Find where the given text appears and provide that cell's center as [X, Y] coordinate. 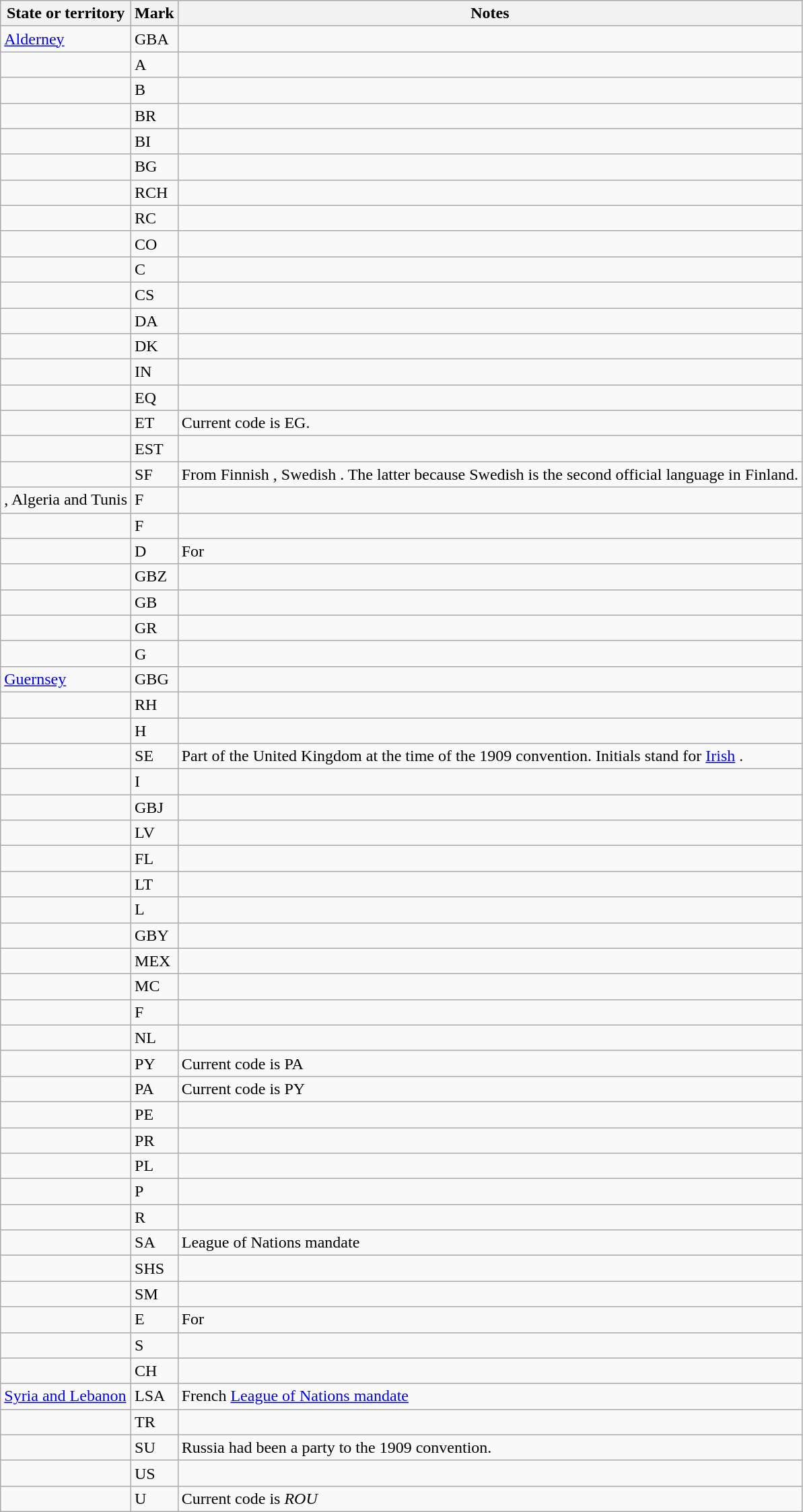
FL [155, 859]
SF [155, 474]
DA [155, 321]
PY [155, 1063]
DK [155, 347]
H [155, 730]
League of Nations mandate [490, 1243]
SM [155, 1294]
CH [155, 1371]
Guernsey [66, 679]
PE [155, 1114]
Current code is EG. [490, 423]
GBJ [155, 807]
Syria and Lebanon [66, 1396]
Current code is PY [490, 1089]
E [155, 1320]
GBZ [155, 577]
I [155, 782]
Russia had been a party to the 1909 convention. [490, 1447]
LT [155, 884]
RC [155, 218]
RH [155, 705]
French League of Nations mandate [490, 1396]
, Algeria and Tunis [66, 500]
SA [155, 1243]
Mark [155, 13]
BR [155, 116]
State or territory [66, 13]
ET [155, 423]
US [155, 1473]
LSA [155, 1396]
SE [155, 756]
From Finnish , Swedish . The latter because Swedish is the second official language in Finland. [490, 474]
PR [155, 1141]
D [155, 551]
C [155, 269]
TR [155, 1422]
BI [155, 141]
A [155, 65]
GBA [155, 39]
SU [155, 1447]
BG [155, 167]
EQ [155, 398]
Current code is ROU [490, 1499]
P [155, 1192]
GB [155, 602]
L [155, 910]
CO [155, 244]
NL [155, 1038]
Notes [490, 13]
GR [155, 628]
Part of the United Kingdom at the time of the 1909 convention. Initials stand for Irish . [490, 756]
SHS [155, 1268]
IN [155, 372]
MC [155, 986]
U [155, 1499]
CS [155, 295]
Current code is PA [490, 1063]
RCH [155, 192]
GBG [155, 679]
GBY [155, 935]
MEX [155, 961]
S [155, 1345]
PA [155, 1089]
G [155, 653]
EST [155, 449]
Alderney [66, 39]
R [155, 1217]
LV [155, 833]
B [155, 90]
PL [155, 1166]
